For the text-containing cell, return its midpoint in [X, Y] coordinate format. 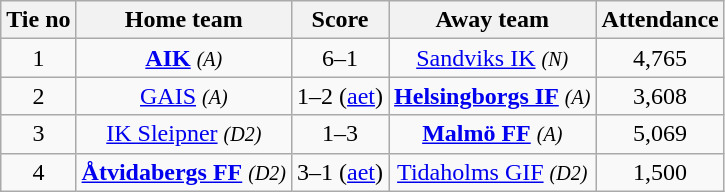
1–3 [340, 134]
GAIS (A) [184, 96]
IK Sleipner (D2) [184, 134]
Helsingborgs IF (A) [492, 96]
4 [38, 172]
Malmö FF (A) [492, 134]
3,608 [660, 96]
Tie no [38, 20]
1–2 (aet) [340, 96]
1,500 [660, 172]
Tidaholms GIF (D2) [492, 172]
3–1 (aet) [340, 172]
4,765 [660, 58]
Home team [184, 20]
3 [38, 134]
Attendance [660, 20]
Score [340, 20]
Sandviks IK (N) [492, 58]
1 [38, 58]
5,069 [660, 134]
Away team [492, 20]
AIK (A) [184, 58]
6–1 [340, 58]
2 [38, 96]
Åtvidabergs FF (D2) [184, 172]
